Return the (x, y) coordinate for the center point of the cell that contains the specified text.  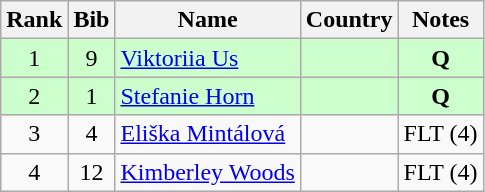
Rank (34, 20)
Kimberley Woods (208, 172)
Notes (440, 20)
Bib (92, 20)
Viktoriia Us (208, 58)
2 (34, 96)
3 (34, 134)
9 (92, 58)
12 (92, 172)
Country (349, 20)
Name (208, 20)
Stefanie Horn (208, 96)
Eliška Mintálová (208, 134)
